Provide the (x, y) coordinate of the cell's center where the given text is located.  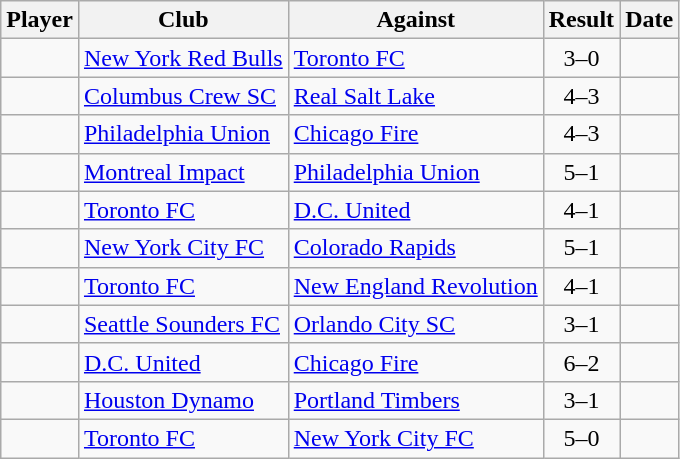
Player (40, 20)
Date (650, 20)
New England Revolution (416, 286)
3–0 (581, 58)
Against (416, 20)
5–0 (581, 438)
Montreal Impact (183, 172)
Real Salt Lake (416, 96)
Club (183, 20)
Columbus Crew SC (183, 96)
Portland Timbers (416, 400)
New York Red Bulls (183, 58)
Result (581, 20)
6–2 (581, 362)
Colorado Rapids (416, 248)
Orlando City SC (416, 324)
Houston Dynamo (183, 400)
Seattle Sounders FC (183, 324)
